Pinpoint the cell where the given text exists, returning its [x, y] midpoint coordinate. 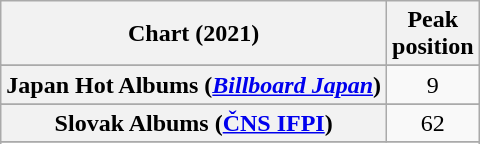
Slovak Albums (ČNS IFPI) [194, 123]
62 [433, 123]
Chart (2021) [194, 34]
9 [433, 85]
Peakposition [433, 34]
Japan Hot Albums (Billboard Japan) [194, 85]
